Provide the (X, Y) coordinate of the cell's center where the given text is located.  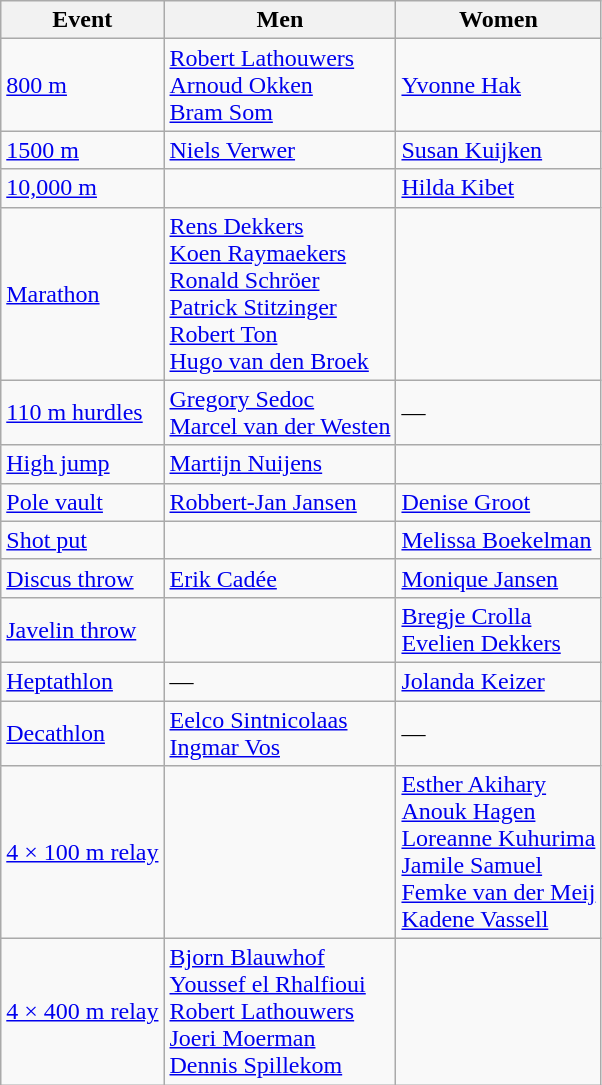
Rens DekkersKoen RaymaekersRonald SchröerPatrick StitzingerRobert TonHugo van den Broek (280, 294)
Shot put (82, 540)
Event (82, 20)
Discus throw (82, 578)
Niels Verwer (280, 150)
Javelin throw (82, 630)
Hilda Kibet (498, 188)
10,000 m (82, 188)
Monique Jansen (498, 578)
Eelco SintnicolaasIngmar Vos (280, 732)
High jump (82, 464)
Women (498, 20)
Esther AkiharyAnouk HagenLoreanne KuhurimaJamile SamuelFemke van der MeijKadene Vassell (498, 852)
4 × 400 m relay (82, 1012)
Bjorn BlauwhofYoussef el RhalfiouiRobert LathouwersJoeri MoermanDennis Spillekom (280, 1012)
Yvonne Hak (498, 85)
Robert LathouwersArnoud OkkenBram Som (280, 85)
800 m (82, 85)
Melissa Boekelman (498, 540)
4 × 100 m relay (82, 852)
Men (280, 20)
Denise Groot (498, 502)
Bregje CrollaEvelien Dekkers (498, 630)
Decathlon (82, 732)
110 m hurdles (82, 412)
Robbert-Jan Jansen (280, 502)
Gregory SedocMarcel van der Westen (280, 412)
1500 m (82, 150)
Erik Cadée (280, 578)
Heptathlon (82, 681)
Susan Kuijken (498, 150)
Pole vault (82, 502)
Marathon (82, 294)
Jolanda Keizer (498, 681)
Martijn Nuijens (280, 464)
